Identify which cell holds the provided text, then report its (x, y) central coordinate. 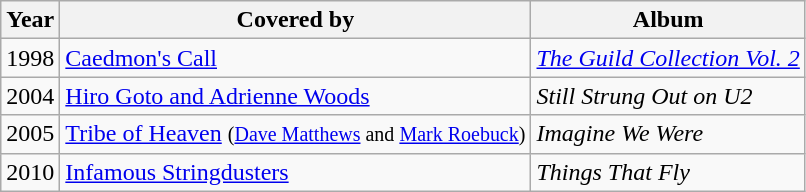
2004 (30, 96)
Covered by (296, 20)
Still Strung Out on U2 (668, 96)
1998 (30, 58)
Infamous Stringdusters (296, 172)
Hiro Goto and Adrienne Woods (296, 96)
Tribe of Heaven (Dave Matthews and Mark Roebuck) (296, 134)
Year (30, 20)
2010 (30, 172)
2005 (30, 134)
Caedmon's Call (296, 58)
Things That Fly (668, 172)
Album (668, 20)
The Guild Collection Vol. 2 (668, 58)
Imagine We Were (668, 134)
